Identify which cell holds the provided text, then report its (X, Y) central coordinate. 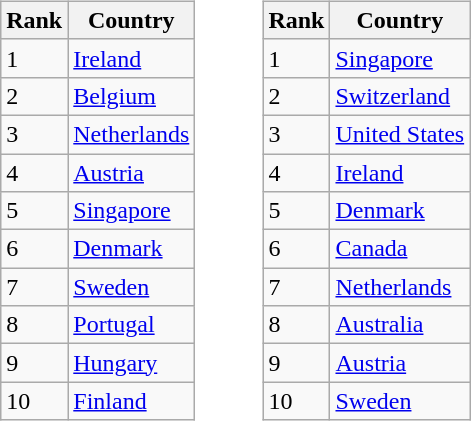
Canada (400, 249)
Australia (400, 325)
United States (400, 134)
Switzerland (400, 96)
Portugal (132, 325)
Finland (132, 401)
Hungary (132, 363)
Belgium (132, 96)
